Provide the [X, Y] coordinate of the cell's center where the given text is located.  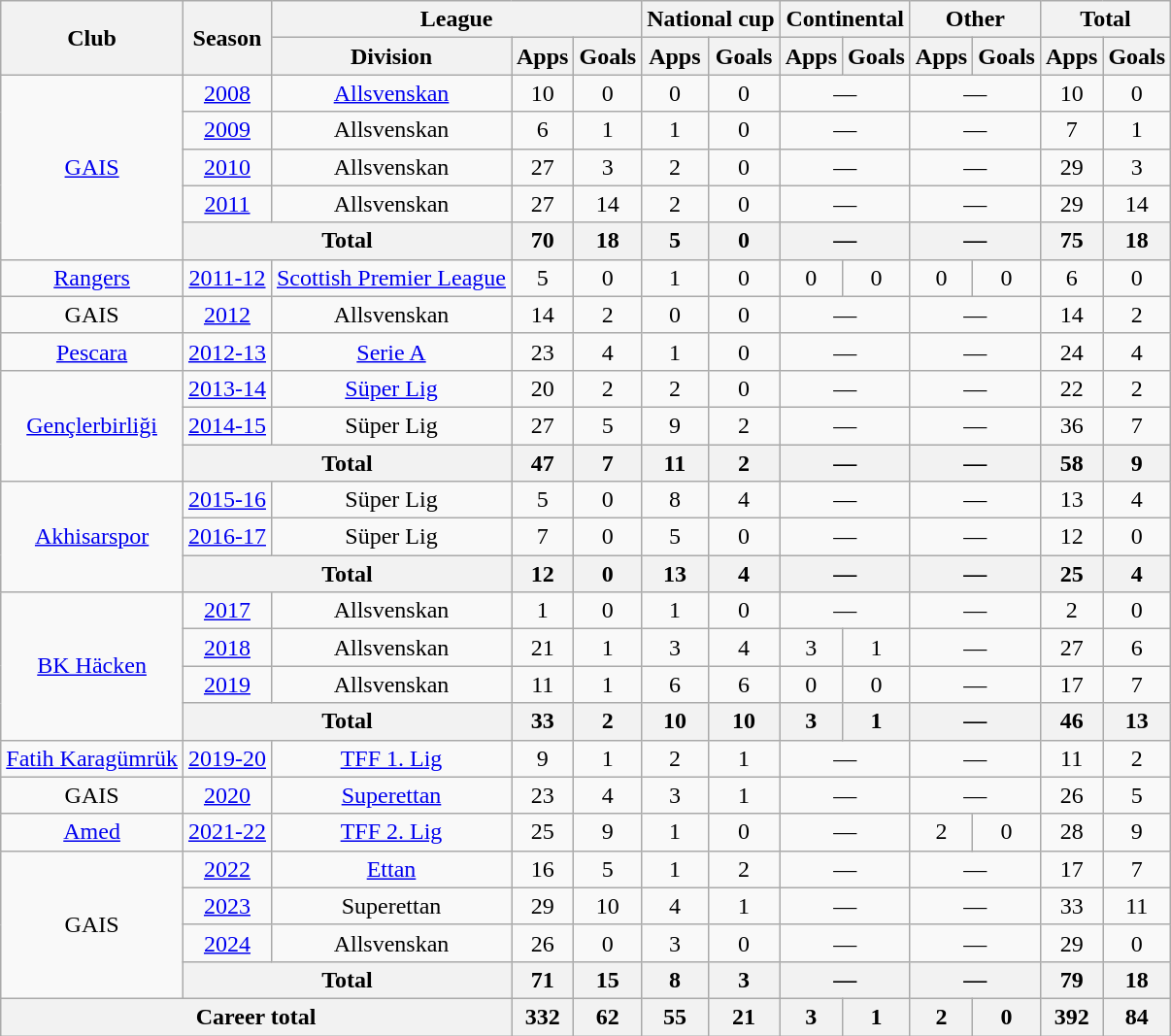
TFF 1. Lig [390, 758]
Division [390, 56]
15 [608, 980]
24 [1071, 351]
58 [1071, 463]
TFF 2. Lig [390, 832]
2016-17 [227, 537]
2018 [227, 648]
20 [542, 388]
36 [1071, 425]
46 [1071, 721]
2021-22 [227, 832]
2012 [227, 315]
55 [675, 1017]
79 [1071, 980]
2013-14 [227, 388]
2009 [227, 130]
Other [975, 19]
2024 [227, 943]
2012-13 [227, 351]
70 [542, 241]
Continental [845, 19]
2011-12 [227, 278]
2008 [227, 93]
2011 [227, 204]
Ettan [390, 869]
392 [1071, 1017]
2014-15 [227, 425]
Fatih Karagümrük [92, 758]
Gençlerbirliği [92, 425]
2023 [227, 906]
Pescara [92, 351]
Career total [256, 1017]
75 [1071, 241]
Amed [92, 832]
62 [608, 1017]
BK Häcken [92, 666]
47 [542, 463]
2010 [227, 167]
332 [542, 1017]
League [456, 19]
Serie A [390, 351]
84 [1137, 1017]
National cup [711, 19]
22 [1071, 388]
2019 [227, 685]
2020 [227, 795]
2022 [227, 869]
16 [542, 869]
2015-16 [227, 500]
2019-20 [227, 758]
28 [1071, 832]
2017 [227, 611]
Scottish Premier League [390, 278]
Season [227, 38]
Rangers [92, 278]
71 [542, 980]
Akhisarspor [92, 537]
Club [92, 38]
